Capture the cell that displays the provided text and extract its (x, y) central coordinate. 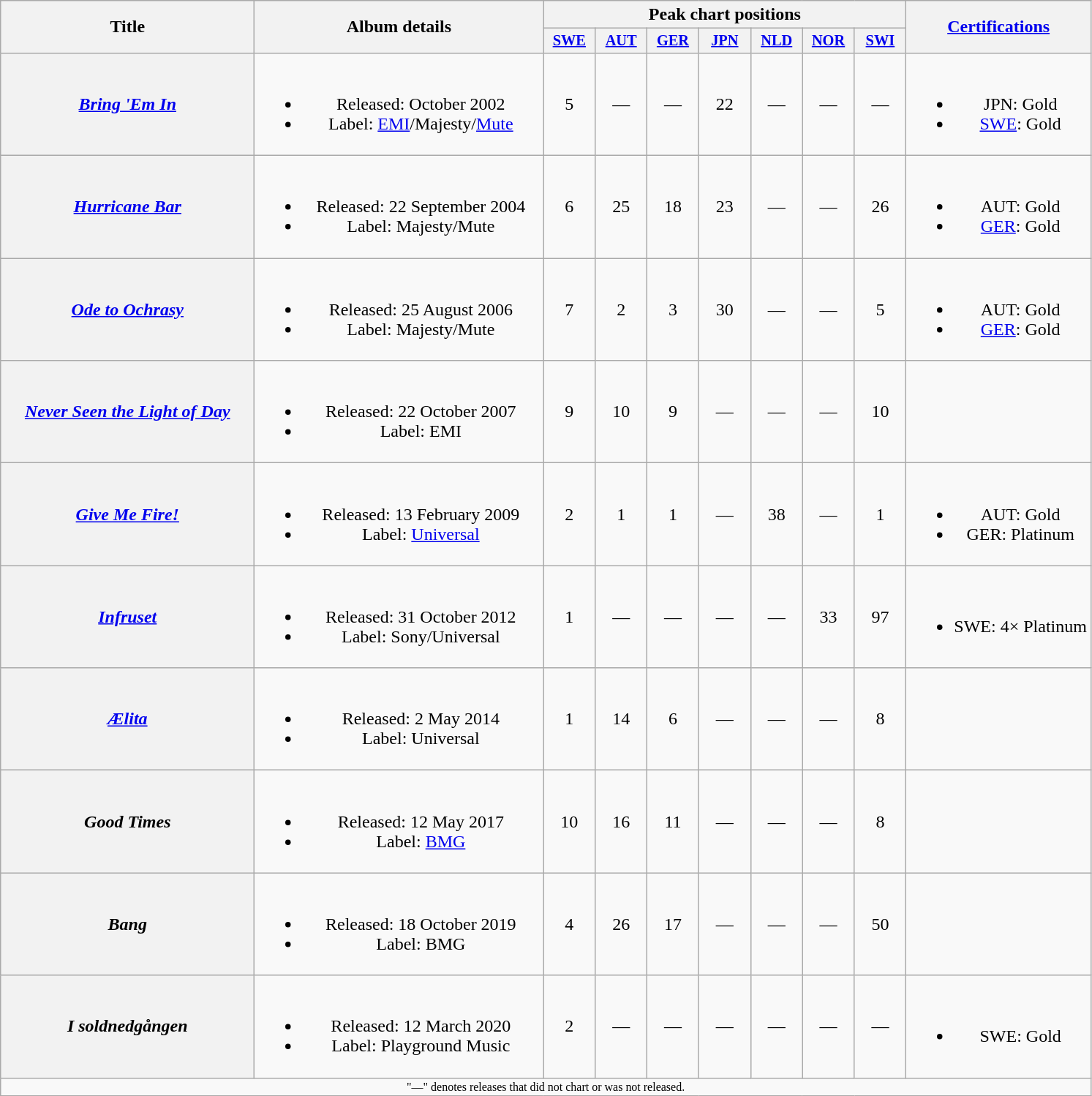
I soldnedgången (127, 1026)
Released: 22 October 2007Label: EMI (399, 412)
97 (881, 617)
Good Times (127, 822)
22 (724, 104)
Released: 12 March 2020Label: Playground Music (399, 1026)
Bang (127, 924)
3 (673, 309)
Give Me Fire! (127, 514)
Certifications (999, 27)
"—" denotes releases that did not chart or was not released. (546, 1086)
Released: October 2002Label: EMI/Majesty/Mute (399, 104)
Title (127, 27)
23 (724, 207)
25 (622, 207)
Released: 13 February 2009Label: Universal (399, 514)
SWE (569, 41)
Never Seen the Light of Day (127, 412)
SWE: 4× Platinum (999, 617)
Released: 2 May 2014Label: Universal (399, 719)
Ode to Ochrasy (127, 309)
Ælita (127, 719)
50 (881, 924)
Released: 25 August 2006Label: Majesty/Mute (399, 309)
NOR (828, 41)
33 (828, 617)
7 (569, 309)
Bring 'Em In (127, 104)
AUT: GoldGER: Platinum (999, 514)
SWE: Gold (999, 1026)
11 (673, 822)
AUT (622, 41)
JPN: GoldSWE: Gold (999, 104)
GER (673, 41)
4 (569, 924)
Infruset (127, 617)
SWI (881, 41)
18 (673, 207)
16 (622, 822)
Released: 18 October 2019Label: BMG (399, 924)
14 (622, 719)
JPN (724, 41)
17 (673, 924)
NLD (777, 41)
Released: 12 May 2017Label: BMG (399, 822)
Peak chart positions (725, 15)
38 (777, 514)
30 (724, 309)
Released: 31 October 2012Label: Sony/Universal (399, 617)
Hurricane Bar (127, 207)
Album details (399, 27)
Released: 22 September 2004Label: Majesty/Mute (399, 207)
